Return the [X, Y] coordinate for the center point of the cell that contains the specified text.  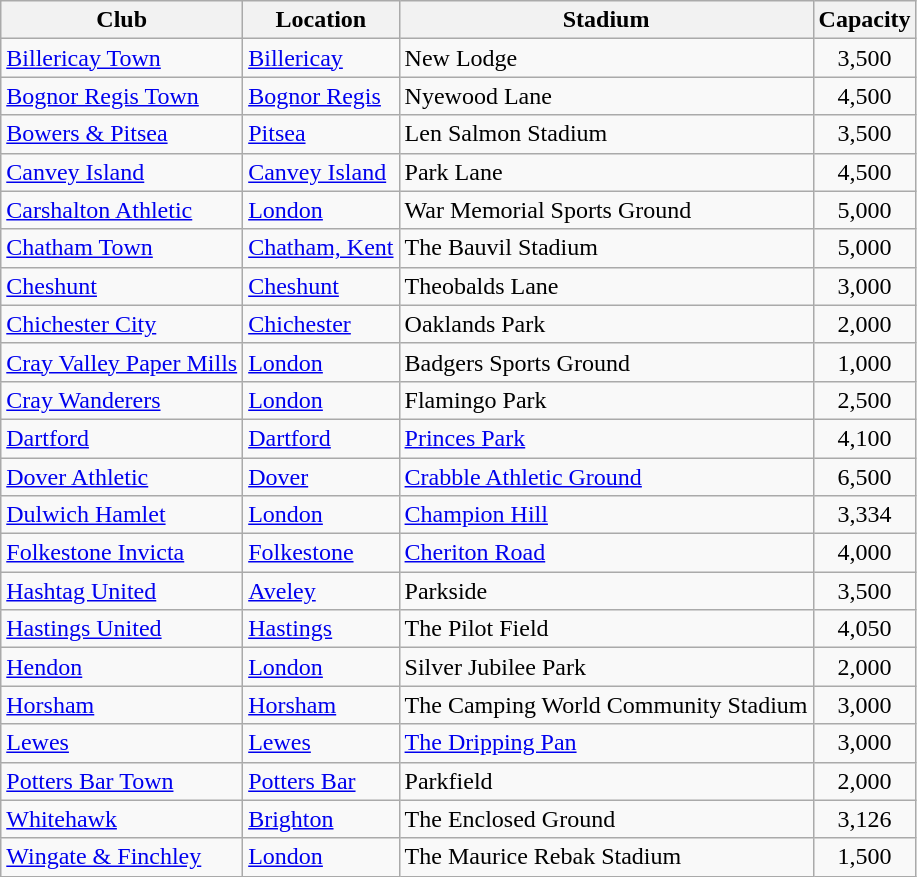
Chichester [321, 324]
The Maurice Rebak Stadium [606, 857]
Wingate & Finchley [122, 857]
Hastings United [122, 629]
Potters Bar Town [122, 781]
3,126 [864, 819]
Brighton [321, 819]
Theobalds Lane [606, 286]
6,500 [864, 477]
The Dripping Pan [606, 743]
Oaklands Park [606, 324]
The Pilot Field [606, 629]
Badgers Sports Ground [606, 362]
Aveley [321, 591]
4,050 [864, 629]
Parkfield [606, 781]
Capacity [864, 20]
Len Salmon Stadium [606, 134]
Bognor Regis Town [122, 96]
3,334 [864, 515]
Silver Jubilee Park [606, 667]
Cray Valley Paper Mills [122, 362]
War Memorial Sports Ground [606, 210]
Chatham Town [122, 248]
Parkside [606, 591]
1,000 [864, 362]
4,100 [864, 438]
Champion Hill [606, 515]
Folkestone Invicta [122, 553]
Billericay [321, 58]
Crabble Athletic Ground [606, 477]
1,500 [864, 857]
4,000 [864, 553]
Bowers & Pitsea [122, 134]
New Lodge [606, 58]
Chatham, Kent [321, 248]
Carshalton Athletic [122, 210]
Cheriton Road [606, 553]
Flamingo Park [606, 400]
Hastings [321, 629]
Hendon [122, 667]
Dover Athletic [122, 477]
Whitehawk [122, 819]
2,500 [864, 400]
Potters Bar [321, 781]
Dover [321, 477]
Club [122, 20]
Park Lane [606, 172]
Chichester City [122, 324]
Bognor Regis [321, 96]
Location [321, 20]
Nyewood Lane [606, 96]
Cray Wanderers [122, 400]
Pitsea [321, 134]
The Bauvil Stadium [606, 248]
Hashtag United [122, 591]
The Camping World Community Stadium [606, 705]
Billericay Town [122, 58]
Folkestone [321, 553]
Dulwich Hamlet [122, 515]
Stadium [606, 20]
The Enclosed Ground [606, 819]
Princes Park [606, 438]
